Determine the (X, Y) coordinate at the center of the cell enclosing the given text.  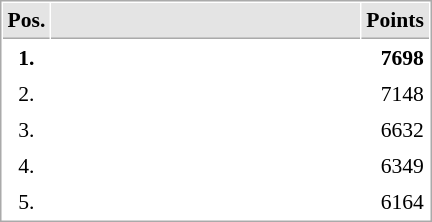
5. (26, 201)
6164 (396, 201)
4. (26, 165)
Pos. (26, 21)
3. (26, 129)
2. (26, 93)
6349 (396, 165)
Points (396, 21)
1. (26, 57)
7698 (396, 57)
7148 (396, 93)
6632 (396, 129)
